From the cell containing the given text, extract its center point as [X, Y] coordinate. 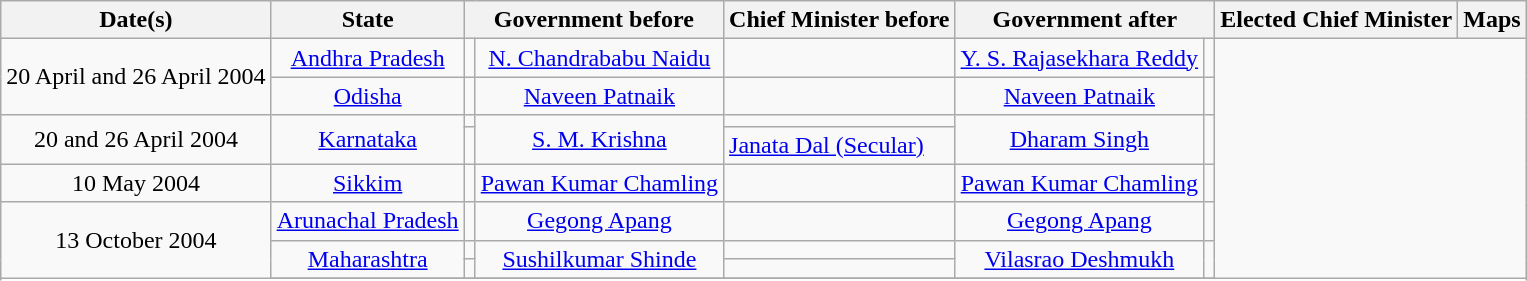
Maharashtra [368, 259]
Janata Dal (Secular) [840, 145]
N. Chandrababu Naidu [599, 58]
Y. S. Rajasekhara Reddy [1080, 58]
Karnataka [368, 140]
Sushilkumar Shinde [599, 259]
Date(s) [136, 20]
Odisha [368, 96]
S. M. Krishna [599, 140]
Arunachal Pradesh [368, 221]
Elected Chief Minister [1336, 20]
Andhra Pradesh [368, 58]
20 and 26 April 2004 [136, 140]
Government after [1085, 20]
20 April and 26 April 2004 [136, 77]
Vilasrao Deshmukh [1080, 259]
10 May 2004 [136, 183]
Chief Minister before [840, 20]
Sikkim [368, 183]
Dharam Singh [1080, 140]
13 October 2004 [136, 240]
Maps [1492, 20]
State [368, 20]
Government before [594, 20]
